Output the (X, Y) coordinate of the center of the cell containing the given text.  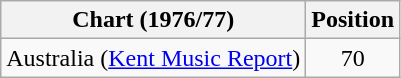
Position (353, 20)
70 (353, 58)
Chart (1976/77) (154, 20)
Australia (Kent Music Report) (154, 58)
